Pinpoint the cell where the given text exists, returning its (X, Y) midpoint coordinate. 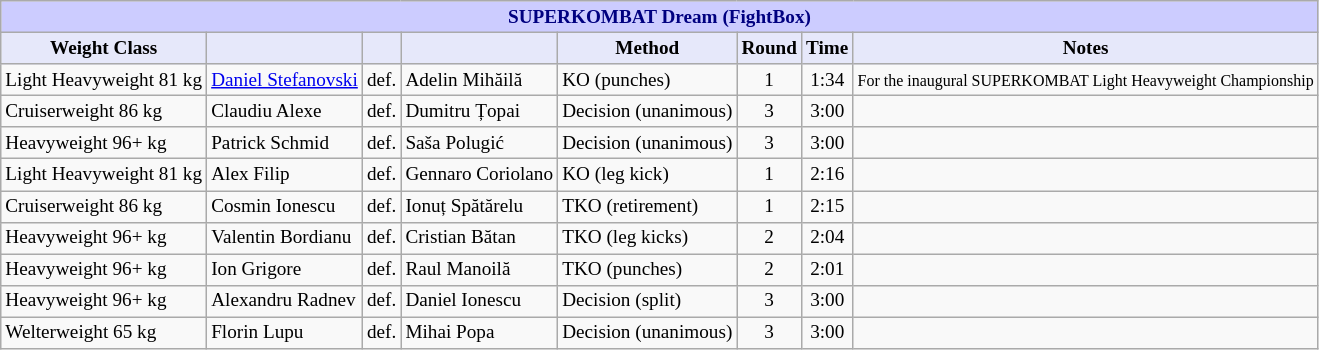
Valentin Bordianu (285, 238)
Mihai Popa (480, 333)
Ion Grigore (285, 270)
2:16 (826, 175)
2:04 (826, 238)
TKO (punches) (648, 270)
Welterweight 65 kg (104, 333)
1:34 (826, 80)
Cosmin Ionescu (285, 206)
TKO (retirement) (648, 206)
Alex Filip (285, 175)
2:01 (826, 270)
Dumitru Țopai (480, 111)
Saša Polugić (480, 143)
KO (punches) (648, 80)
Raul Manoilă (480, 270)
Patrick Schmid (285, 143)
Method (648, 48)
Decision (split) (648, 301)
Notes (1086, 48)
SUPERKOMBAT Dream (FightBox) (660, 17)
KO (leg kick) (648, 175)
Ionuț Spătărelu (480, 206)
Florin Lupu (285, 333)
Adelin Mihăilă (480, 80)
Time (826, 48)
Round (770, 48)
Daniel Stefanovski (285, 80)
Daniel Ionescu (480, 301)
Gennaro Coriolano (480, 175)
Alexandru Radnev (285, 301)
Claudiu Alexe (285, 111)
For the inaugural SUPERKOMBAT Light Heavyweight Championship (1086, 80)
TKO (leg kicks) (648, 238)
Weight Class (104, 48)
Cristian Bătan (480, 238)
2:15 (826, 206)
